From the cell containing the given text, extract its center point as (X, Y) coordinate. 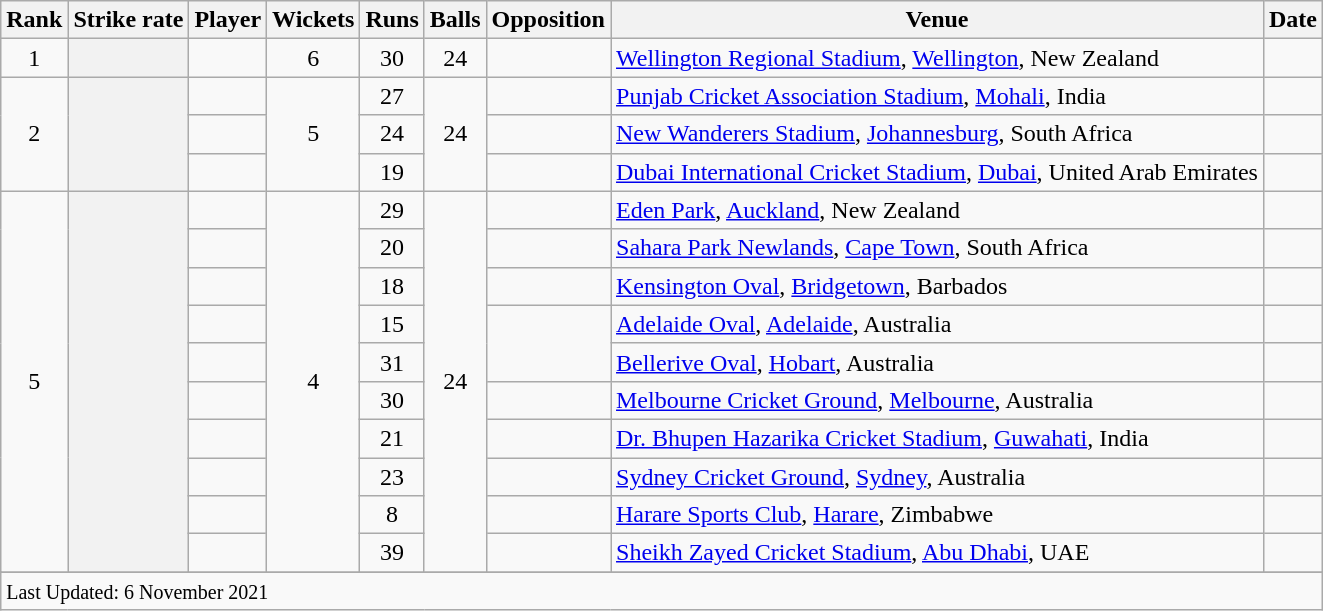
2 (34, 134)
Melbourne Cricket Ground, Melbourne, Australia (936, 400)
Player (228, 20)
Strike rate (128, 20)
Dr. Bhupen Hazarika Cricket Stadium, Guwahati, India (936, 438)
Harare Sports Club, Harare, Zimbabwe (936, 515)
Sahara Park Newlands, Cape Town, South Africa (936, 248)
Bellerive Oval, Hobart, Australia (936, 362)
Rank (34, 20)
Wellington Regional Stadium, Wellington, New Zealand (936, 58)
Kensington Oval, Bridgetown, Barbados (936, 286)
Opposition (548, 20)
23 (392, 477)
29 (392, 210)
19 (392, 172)
Balls (455, 20)
31 (392, 362)
Sydney Cricket Ground, Sydney, Australia (936, 477)
Last Updated: 6 November 2021 (662, 591)
Eden Park, Auckland, New Zealand (936, 210)
20 (392, 248)
18 (392, 286)
39 (392, 553)
6 (314, 58)
Adelaide Oval, Adelaide, Australia (936, 324)
Runs (392, 20)
Wickets (314, 20)
Date (1292, 20)
New Wanderers Stadium, Johannesburg, South Africa (936, 134)
15 (392, 324)
Sheikh Zayed Cricket Stadium, Abu Dhabi, UAE (936, 553)
4 (314, 382)
Punjab Cricket Association Stadium, Mohali, India (936, 96)
Dubai International Cricket Stadium, Dubai, United Arab Emirates (936, 172)
21 (392, 438)
8 (392, 515)
Venue (936, 20)
27 (392, 96)
1 (34, 58)
